Return the (x, y) coordinate for the center point of the cell that contains the specified text.  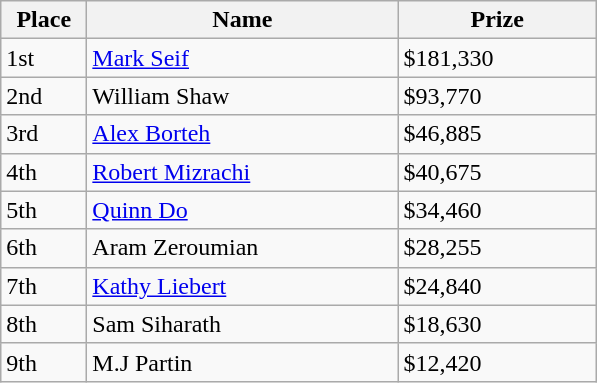
$12,420 (498, 362)
Quinn Do (242, 210)
$40,675 (498, 172)
Sam Siharath (242, 324)
9th (44, 362)
Name (242, 20)
7th (44, 286)
$93,770 (498, 96)
William Shaw (242, 96)
M.J Partin (242, 362)
2nd (44, 96)
6th (44, 248)
1st (44, 58)
Kathy Liebert (242, 286)
Aram Zeroumian (242, 248)
4th (44, 172)
3rd (44, 134)
5th (44, 210)
Prize (498, 20)
$18,630 (498, 324)
Place (44, 20)
$181,330 (498, 58)
8th (44, 324)
$34,460 (498, 210)
$46,885 (498, 134)
Mark Seif (242, 58)
Alex Borteh (242, 134)
Robert Mizrachi (242, 172)
$24,840 (498, 286)
$28,255 (498, 248)
